Search for the cell housing the specified text and yield its (X, Y) center coordinate. 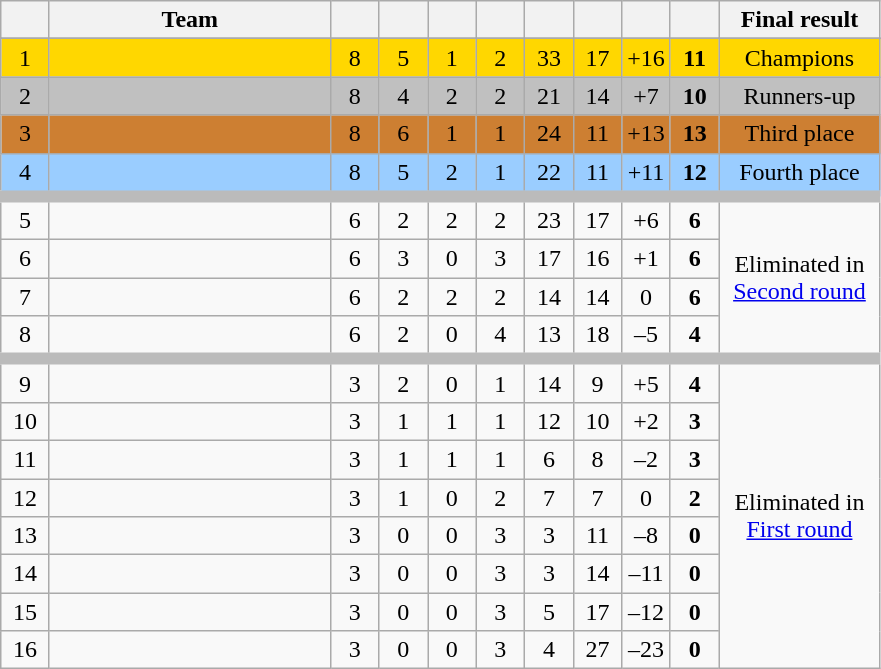
+5 (646, 380)
+1 (646, 259)
24 (550, 134)
+16 (646, 58)
–5 (646, 338)
21 (550, 96)
+13 (646, 134)
Champions (800, 58)
Eliminated in Second round (800, 278)
–8 (646, 536)
–11 (646, 574)
+7 (646, 96)
23 (550, 218)
18 (598, 338)
–23 (646, 650)
Eliminated in First round (800, 514)
27 (598, 650)
Third place (800, 134)
Team (190, 20)
+11 (646, 174)
+2 (646, 421)
Runners-up (800, 96)
Final result (800, 20)
Fourth place (800, 174)
–2 (646, 459)
33 (550, 58)
–12 (646, 612)
+6 (646, 218)
22 (550, 174)
15 (26, 612)
